For the text-containing cell, return its midpoint in [x, y] coordinate format. 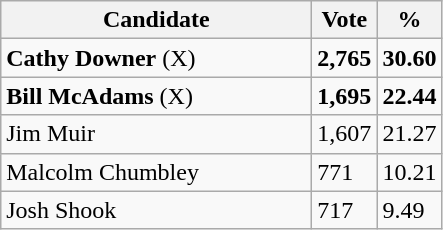
% [410, 20]
Candidate [156, 20]
1,695 [344, 96]
21.27 [410, 134]
10.21 [410, 172]
1,607 [344, 134]
9.49 [410, 210]
771 [344, 172]
2,765 [344, 58]
Vote [344, 20]
Cathy Downer (X) [156, 58]
Bill McAdams (X) [156, 96]
22.44 [410, 96]
Malcolm Chumbley [156, 172]
30.60 [410, 58]
717 [344, 210]
Josh Shook [156, 210]
Jim Muir [156, 134]
